Pinpoint the cell where the given text exists, returning its [x, y] midpoint coordinate. 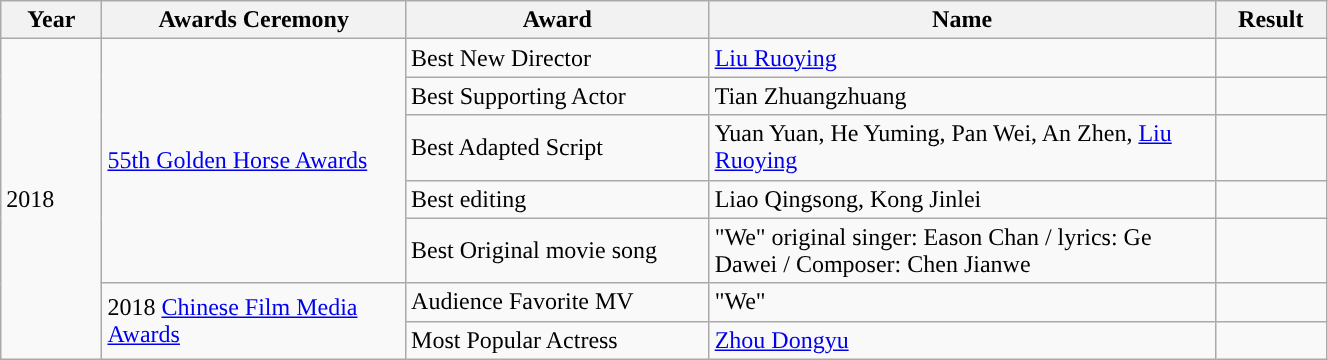
Awards Ceremony [254, 20]
Most Popular Actress [558, 340]
Best Adapted Script [558, 148]
2018 [52, 199]
Liu Ruoying [962, 58]
Award [558, 20]
Liao Qingsong, Kong Jinlei [962, 199]
Name [962, 20]
2018 Chinese Film Media Awards [254, 321]
Best Supporting Actor [558, 96]
Result [1270, 20]
Tian Zhuangzhuang [962, 96]
"We" original singer: Eason Chan / lyrics: Ge Dawei / Composer: Chen Jianwe [962, 250]
Best New Director [558, 58]
Zhou Dongyu [962, 340]
Year [52, 20]
Audience Favorite MV [558, 302]
Yuan Yuan, He Yuming, Pan Wei, An Zhen, Liu Ruoying [962, 148]
55th Golden Horse Awards [254, 161]
Best editing [558, 199]
"We" [962, 302]
Best Original movie song [558, 250]
